Detect which cell encompasses the target text, then output its [x, y] center coordinate. 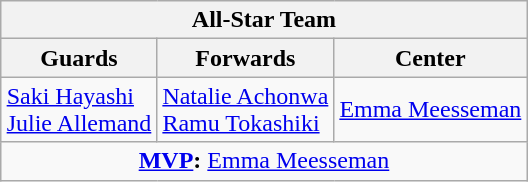
MVP: Emma Meesseman [264, 161]
Center [430, 58]
Saki Hayashi Julie Allemand [79, 110]
Forwards [246, 58]
Natalie Achonwa Ramu Tokashiki [246, 110]
All-Star Team [264, 20]
Guards [79, 58]
Emma Meesseman [430, 110]
